Provide the [X, Y] coordinate of the cell's center where the given text is located.  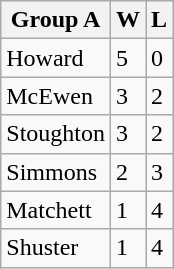
W [128, 20]
Group A [56, 20]
Simmons [56, 172]
5 [128, 58]
L [160, 20]
Howard [56, 58]
Stoughton [56, 134]
Matchett [56, 210]
Shuster [56, 248]
McEwen [56, 96]
0 [160, 58]
